Locate the cell with the specified text and output its [x, y] center coordinate. 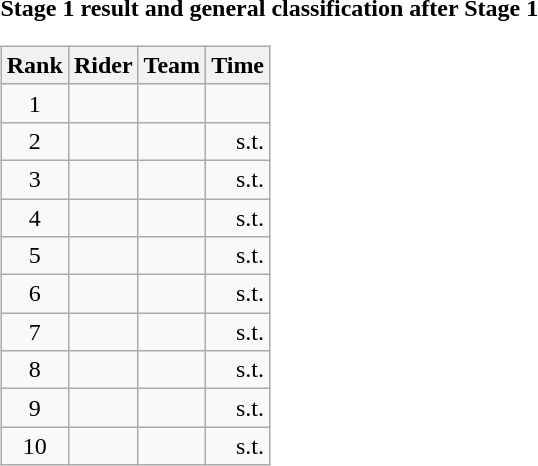
7 [34, 332]
Time [238, 65]
9 [34, 408]
4 [34, 217]
3 [34, 179]
5 [34, 256]
8 [34, 370]
1 [34, 103]
Rank [34, 65]
Team [172, 65]
Rider [103, 65]
6 [34, 294]
2 [34, 141]
10 [34, 446]
